Return the [x, y] coordinate for the center point of the cell that contains the specified text.  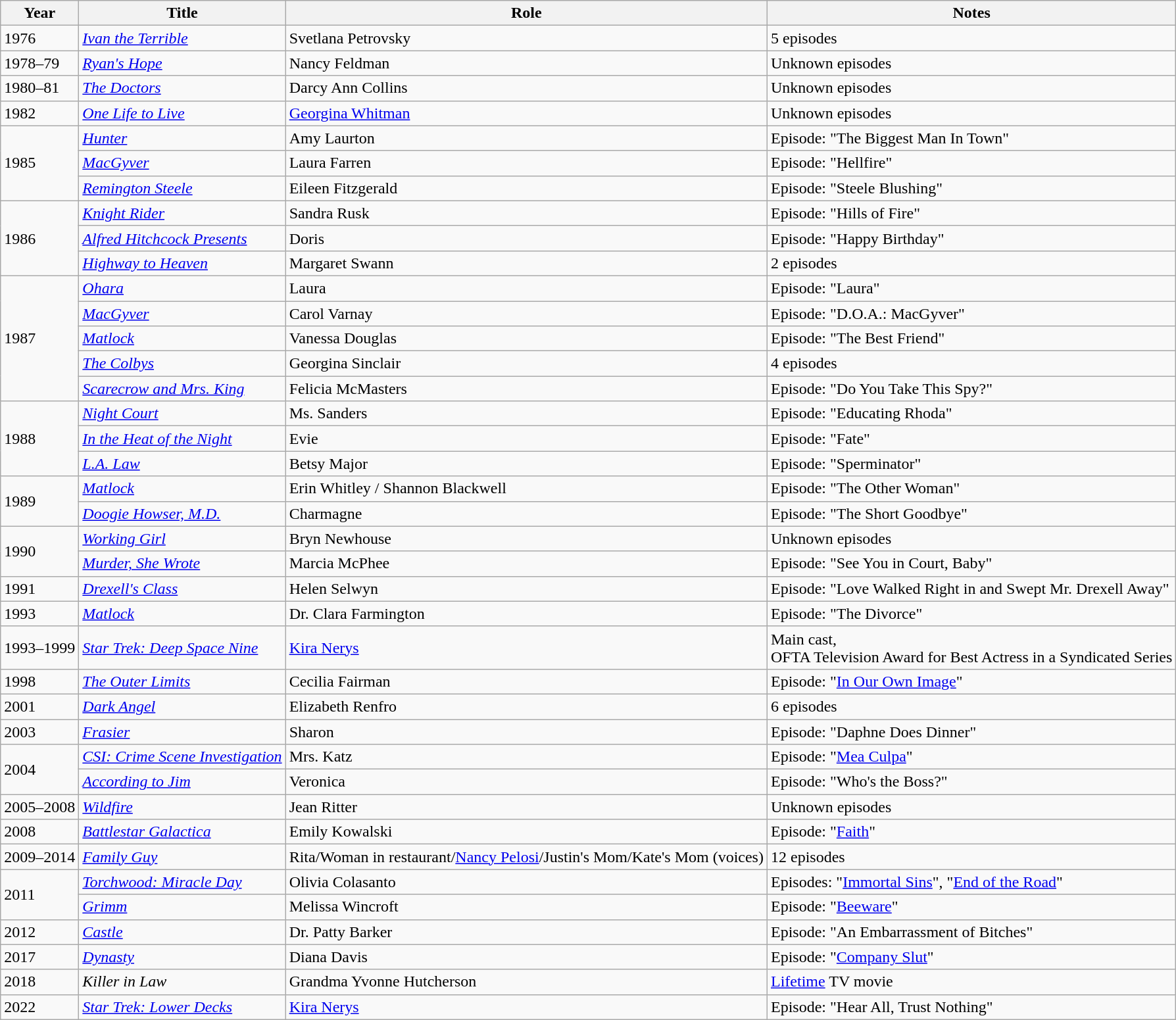
One Life to Live [182, 113]
Doris [526, 238]
Murder, She Wrote [182, 564]
Episode: "The Biggest Man In Town" [971, 138]
Castle [182, 932]
Title [182, 13]
Episode: "Fate" [971, 439]
1982 [39, 113]
2017 [39, 957]
Episode: "Who's the Boss?" [971, 782]
1991 [39, 589]
Episode: "In Our Own Image" [971, 681]
2003 [39, 732]
2 episodes [971, 263]
Melissa Wincroft [526, 907]
2012 [39, 932]
Episode: "Steele Blushing" [971, 188]
Main cast,OFTA Television Award for Best Actress in a Syndicated Series [971, 647]
Ivan the Terrible [182, 38]
Wildfire [182, 807]
Episode: "Sperminator" [971, 464]
Rita/Woman in restaurant/Nancy Pelosi/Justin's Mom/Kate's Mom (voices) [526, 857]
Grandma Yvonne Hutcherson [526, 982]
Hunter [182, 138]
Episode: "Hellfire" [971, 163]
Sharon [526, 732]
Jean Ritter [526, 807]
Battlestar Galactica [182, 832]
2022 [39, 1007]
2008 [39, 832]
Episode: "Hills of Fire" [971, 213]
Episode: "Do You Take This Spy?" [971, 389]
Nancy Feldman [526, 63]
5 episodes [971, 38]
1993–1999 [39, 647]
Vanessa Douglas [526, 339]
Torchwood: Miracle Day [182, 882]
CSI: Crime Scene Investigation [182, 757]
2009–2014 [39, 857]
Carol Varnay [526, 314]
2005–2008 [39, 807]
6 episodes [971, 706]
Frasier [182, 732]
1990 [39, 551]
L.A. Law [182, 464]
Dr. Patty Barker [526, 932]
Elizabeth Renfro [526, 706]
Sandra Rusk [526, 213]
Dr. Clara Farmington [526, 614]
Charmagne [526, 514]
Felicia McMasters [526, 389]
1993 [39, 614]
Episode: "D.O.A.: MacGyver" [971, 314]
Night Court [182, 414]
Eileen Fitzgerald [526, 188]
Star Trek: Lower Decks [182, 1007]
1989 [39, 501]
4 episodes [971, 364]
Emily Kowalski [526, 832]
Episode: "The Short Goodbye" [971, 514]
Killer in Law [182, 982]
Episode: "An Embarrassment of Bitches" [971, 932]
Episode: "Educating Rhoda" [971, 414]
Highway to Heaven [182, 263]
1988 [39, 439]
Diana Davis [526, 957]
Alfred Hitchcock Presents [182, 238]
12 episodes [971, 857]
Svetlana Petrovsky [526, 38]
Laura [526, 288]
2001 [39, 706]
Darcy Ann Collins [526, 88]
1980–81 [39, 88]
Working Girl [182, 539]
Olivia Colasanto [526, 882]
Georgina Whitman [526, 113]
According to Jim [182, 782]
Episode: "Love Walked Right in and Swept Mr. Drexell Away" [971, 589]
Knight Rider [182, 213]
Dynasty [182, 957]
Ohara [182, 288]
2018 [39, 982]
1986 [39, 238]
Role [526, 13]
Episode: "Company Slut" [971, 957]
Episode: "Hear All, Trust Nothing" [971, 1007]
Cecilia Fairman [526, 681]
Episode: "Faith" [971, 832]
Mrs. Katz [526, 757]
The Colbys [182, 364]
Episode: "See You in Court, Baby" [971, 564]
Episode: "Laura" [971, 288]
Episodes: "Immortal Sins", "End of the Road" [971, 882]
Episode: "The Best Friend" [971, 339]
In the Heat of the Night [182, 439]
Veronica [526, 782]
Episode: "Daphne Does Dinner" [971, 732]
Betsy Major [526, 464]
Ryan's Hope [182, 63]
Lifetime TV movie [971, 982]
Amy Laurton [526, 138]
Notes [971, 13]
Marcia McPhee [526, 564]
Episode: "The Other Woman" [971, 489]
Bryn Newhouse [526, 539]
Ms. Sanders [526, 414]
1976 [39, 38]
Family Guy [182, 857]
Margaret Swann [526, 263]
Episode: "Mea Culpa" [971, 757]
Erin Whitley / Shannon Blackwell [526, 489]
2011 [39, 894]
1998 [39, 681]
The Outer Limits [182, 681]
Grimm [182, 907]
Episode: "Happy Birthday" [971, 238]
Star Trek: Deep Space Nine [182, 647]
Georgina Sinclair [526, 364]
Dark Angel [182, 706]
Remington Steele [182, 188]
Helen Selwyn [526, 589]
Doogie Howser, M.D. [182, 514]
Evie [526, 439]
Laura Farren [526, 163]
The Doctors [182, 88]
1978–79 [39, 63]
Year [39, 13]
Episode: "Beeware" [971, 907]
Scarecrow and Mrs. King [182, 389]
Episode: "The Divorce" [971, 614]
1985 [39, 163]
Drexell's Class [182, 589]
2004 [39, 769]
1987 [39, 338]
